Determine the [X, Y] coordinate at the center of the cell enclosing the given text.  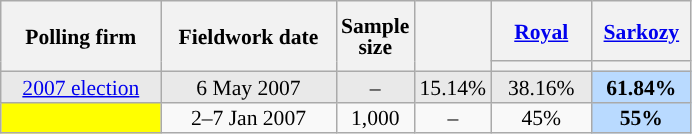
Fieldwork date [248, 36]
Polling firm [81, 36]
61.84% [641, 86]
2007 election [81, 86]
6 May 2007 [248, 86]
45% [541, 118]
38.16% [541, 86]
15.14% [452, 86]
55% [641, 118]
Royal [541, 31]
Samplesize [375, 36]
1,000 [375, 118]
2–7 Jan 2007 [248, 118]
Sarkozy [641, 31]
